Return the (X, Y) coordinate for the center point of the cell that contains the specified text.  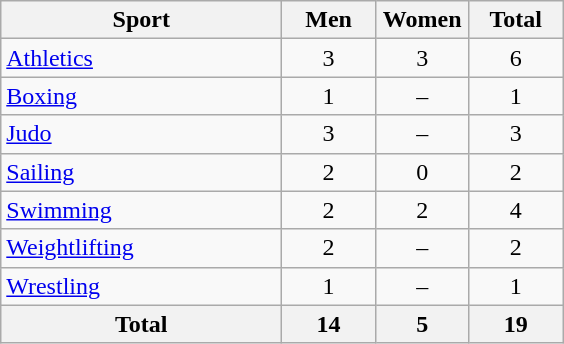
Wrestling (142, 286)
Judo (142, 134)
19 (516, 324)
Boxing (142, 96)
Weightlifting (142, 248)
Athletics (142, 58)
6 (516, 58)
Women (422, 20)
4 (516, 210)
14 (329, 324)
Men (329, 20)
5 (422, 324)
0 (422, 172)
Sport (142, 20)
Sailing (142, 172)
Swimming (142, 210)
